Scan for the cell matching the given text and deliver its [X, Y] coordinate at center. 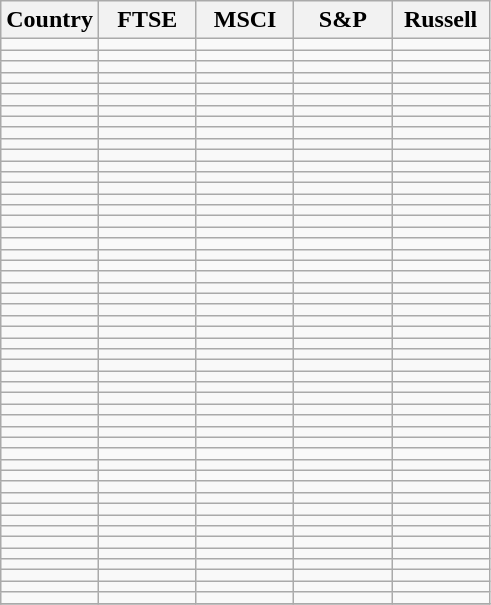
Russell [441, 20]
MSCI [245, 20]
FTSE [147, 20]
Country [50, 20]
S&P [343, 20]
